Detect which cell encompasses the target text, then output its [x, y] center coordinate. 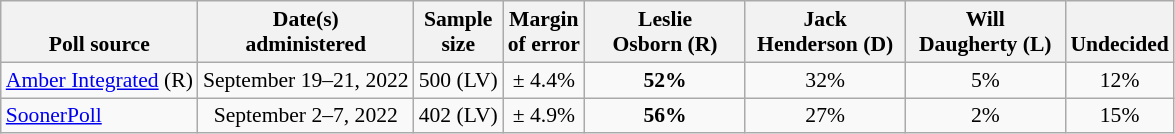
September 2–7, 2022 [306, 116]
± 4.4% [544, 80]
Undecided [1119, 32]
32% [825, 80]
Marginof error [544, 32]
15% [1119, 116]
JackHenderson (D) [825, 32]
SoonerPoll [100, 116]
Samplesize [458, 32]
Amber Integrated (R) [100, 80]
September 19–21, 2022 [306, 80]
500 (LV) [458, 80]
52% [665, 80]
5% [985, 80]
27% [825, 116]
2% [985, 116]
Date(s)administered [306, 32]
± 4.9% [544, 116]
WillDaugherty (L) [985, 32]
LeslieOsborn (R) [665, 32]
Poll source [100, 32]
402 (LV) [458, 116]
56% [665, 116]
12% [1119, 80]
